Extract the [X, Y] coordinate from the center of the cell holding the provided text.  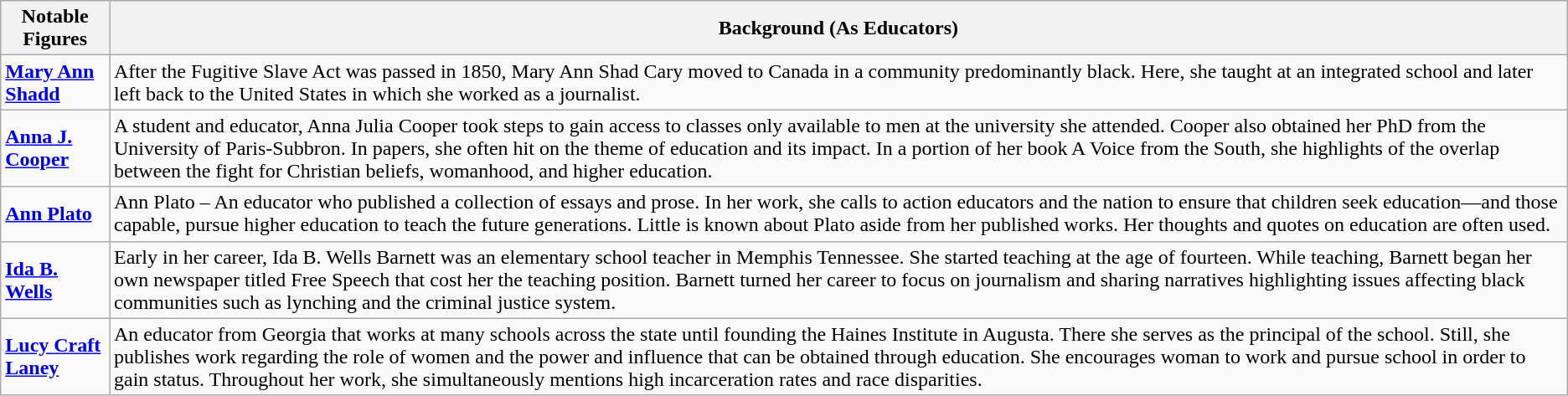
Ann Plato [55, 214]
Background (As Educators) [838, 28]
Ida B. Wells [55, 280]
Anna J. Cooper [55, 148]
Notable Figures [55, 28]
Lucy Craft Laney [55, 357]
Mary Ann Shadd [55, 82]
